Extract the (X, Y) coordinate from the center of the cell holding the provided text.  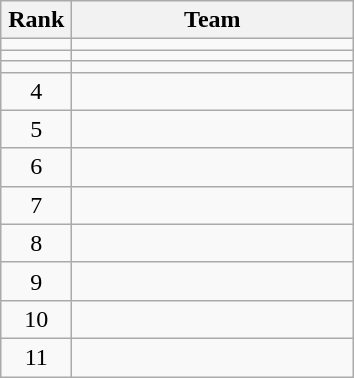
8 (36, 243)
10 (36, 319)
7 (36, 205)
5 (36, 129)
Team (212, 20)
Rank (36, 20)
11 (36, 357)
4 (36, 91)
6 (36, 167)
9 (36, 281)
